Extract the [x, y] coordinate from the center of the cell holding the provided text.  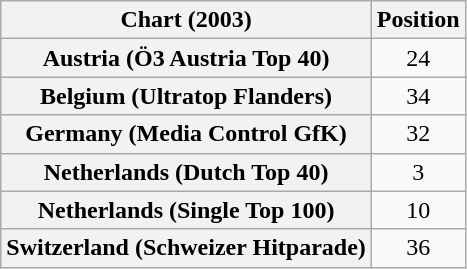
Netherlands (Single Top 100) [186, 210]
Austria (Ö3 Austria Top 40) [186, 58]
32 [418, 134]
Position [418, 20]
34 [418, 96]
Germany (Media Control GfK) [186, 134]
Belgium (Ultratop Flanders) [186, 96]
Chart (2003) [186, 20]
36 [418, 248]
Netherlands (Dutch Top 40) [186, 172]
Switzerland (Schweizer Hitparade) [186, 248]
24 [418, 58]
3 [418, 172]
10 [418, 210]
